Output the (x, y) coordinate of the center of the cell containing the given text.  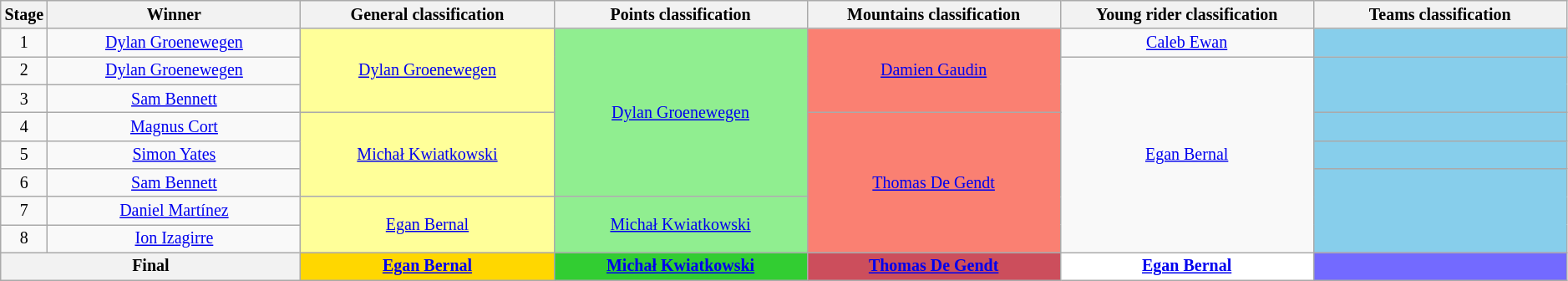
Simon Yates (174, 154)
8 (24, 239)
Daniel Martínez (174, 211)
Caleb Ewan (1186, 43)
4 (24, 127)
2 (24, 70)
Stage (24, 15)
1 (24, 43)
Damien Gaudin (934, 71)
Final (150, 266)
Mountains classification (934, 15)
Ion Izagirre (174, 239)
Young rider classification (1186, 15)
Points classification (680, 15)
5 (24, 154)
General classification (428, 15)
Magnus Cort (174, 127)
Teams classification (1440, 15)
7 (24, 211)
6 (24, 182)
Winner (174, 15)
3 (24, 99)
